Scan for the cell matching the given text and deliver its (X, Y) coordinate at center. 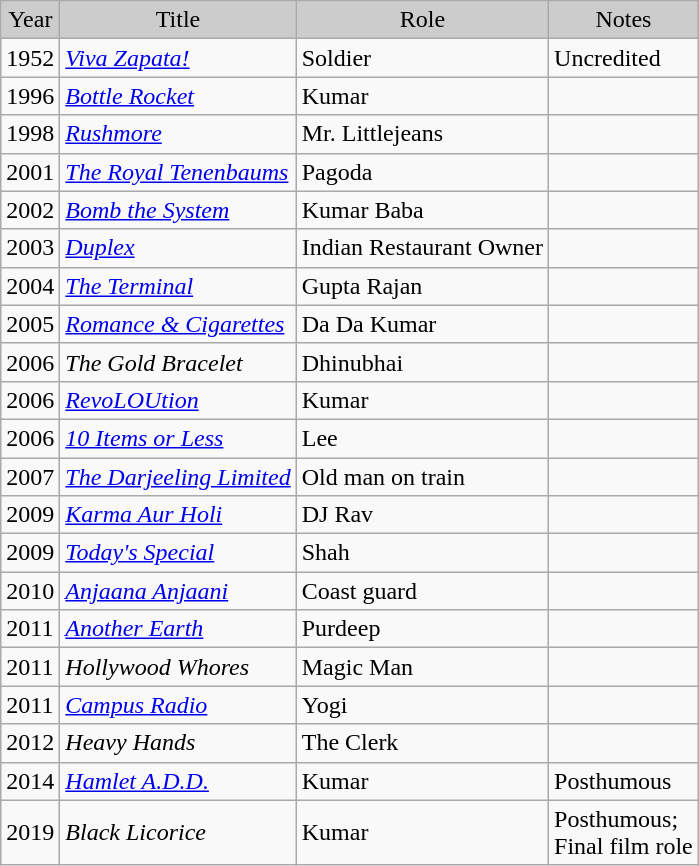
2002 (30, 210)
Magic Man (422, 667)
Duplex (178, 248)
2014 (30, 781)
Rushmore (178, 134)
Role (422, 20)
Hollywood Whores (178, 667)
Gupta Rajan (422, 286)
Coast guard (422, 591)
Another Earth (178, 629)
The Gold Bracelet (178, 362)
Lee (422, 438)
Today's Special (178, 553)
2007 (30, 477)
Dhinubhai (422, 362)
Karma Aur Holi (178, 515)
Bomb the System (178, 210)
Heavy Hands (178, 743)
2019 (30, 832)
10 Items or Less (178, 438)
Indian Restaurant Owner (422, 248)
Yogi (422, 705)
1998 (30, 134)
RevoLOUtion (178, 400)
Black Licorice (178, 832)
1996 (30, 96)
2012 (30, 743)
The Darjeeling Limited (178, 477)
Purdeep (422, 629)
Shah (422, 553)
Old man on train (422, 477)
Notes (624, 20)
Campus Radio (178, 705)
Anjaana Anjaani (178, 591)
2004 (30, 286)
Pagoda (422, 172)
2010 (30, 591)
Year (30, 20)
Romance & Cigarettes (178, 324)
Posthumous (624, 781)
Bottle Rocket (178, 96)
The Terminal (178, 286)
Kumar Baba (422, 210)
2001 (30, 172)
The Clerk (422, 743)
Mr. Littlejeans (422, 134)
Posthumous;Final film role (624, 832)
Da Da Kumar (422, 324)
2005 (30, 324)
Soldier (422, 58)
Hamlet A.D.D. (178, 781)
Uncredited (624, 58)
2003 (30, 248)
The Royal Tenenbaums (178, 172)
Title (178, 20)
DJ Rav (422, 515)
1952 (30, 58)
Viva Zapata! (178, 58)
